Extract the (x, y) coordinate from the center of the cell holding the provided text.  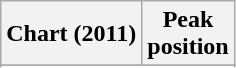
Chart (2011) (72, 34)
Peakposition (188, 34)
